Find where the given text appears and provide that cell's center as (X, Y) coordinate. 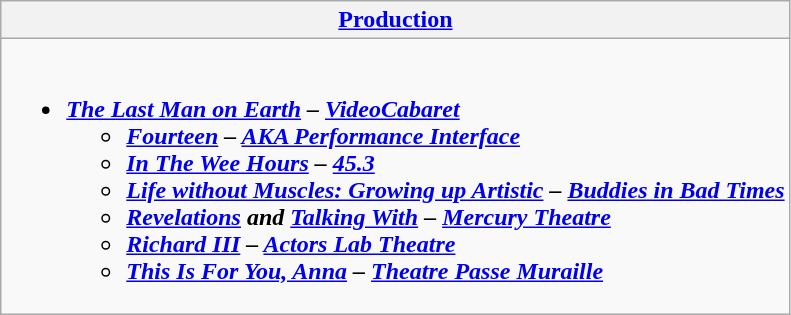
Production (396, 20)
